Return (X, Y) of the center of cell containing provided text 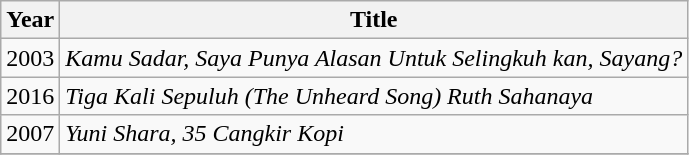
Yuni Shara, 35 Cangkir Kopi (374, 134)
2016 (30, 96)
Year (30, 20)
Tiga Kali Sepuluh (The Unheard Song) Ruth Sahanaya (374, 96)
2007 (30, 134)
Title (374, 20)
Kamu Sadar, Saya Punya Alasan Untuk Selingkuh kan, Sayang? (374, 58)
2003 (30, 58)
